Locate the cell with the specified text and output its (x, y) center coordinate. 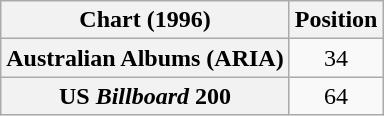
Position (336, 20)
Chart (1996) (145, 20)
34 (336, 58)
64 (336, 96)
US Billboard 200 (145, 96)
Australian Albums (ARIA) (145, 58)
